Capture the cell that displays the provided text and extract its (x, y) central coordinate. 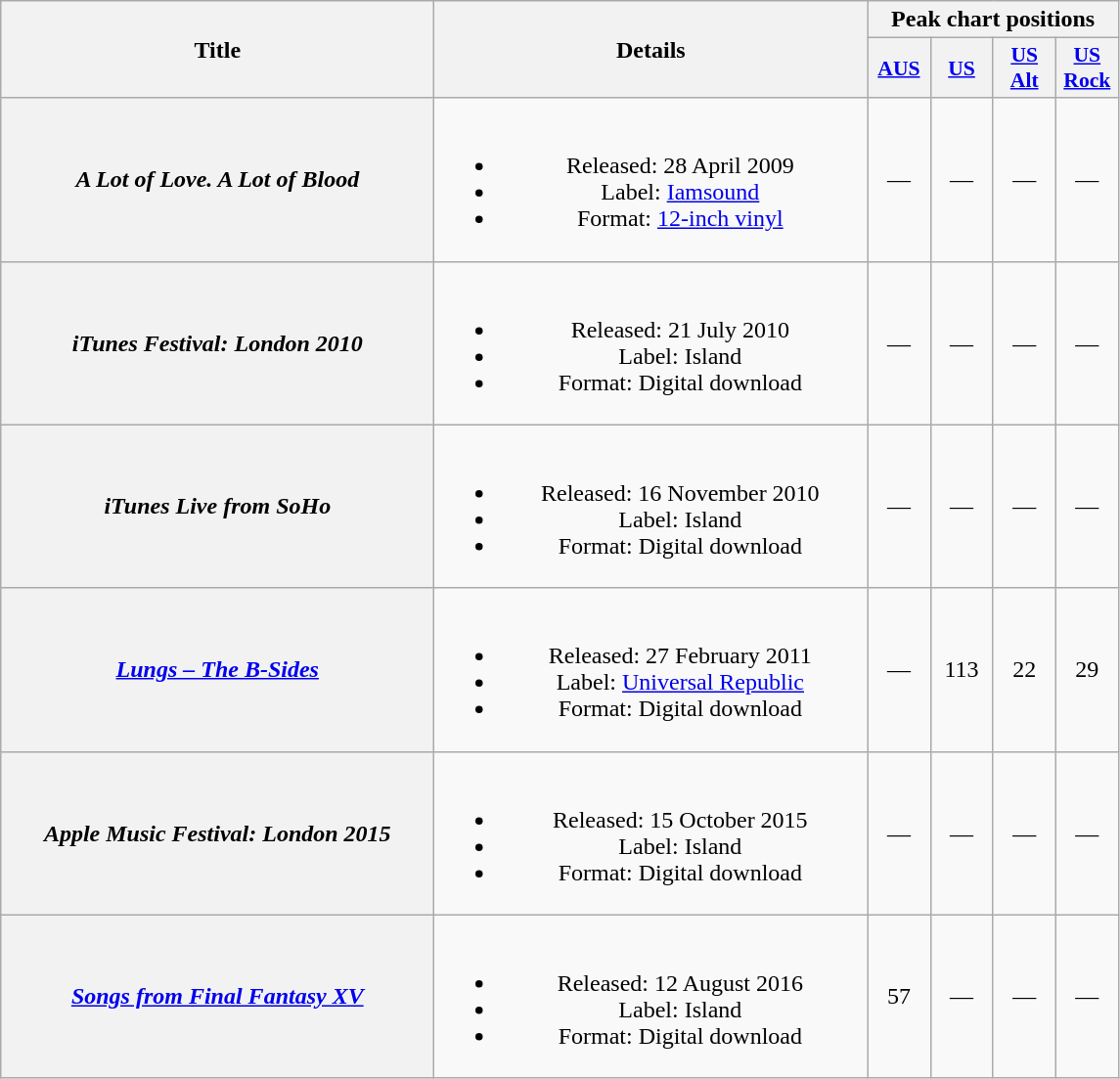
Released: 16 November 2010Label: IslandFormat: Digital download (651, 507)
Peak chart positions (993, 20)
113 (962, 669)
Songs from Final Fantasy XV (217, 996)
Lungs – The B-Sides (217, 669)
Released: 28 April 2009Label: IamsoundFormat: 12-inch vinyl (651, 180)
Released: 12 August 2016Label: IslandFormat: Digital download (651, 996)
29 (1087, 669)
iTunes Live from SoHo (217, 507)
US (962, 68)
Released: 27 February 2011Label: Universal RepublicFormat: Digital download (651, 669)
AUS (899, 68)
Released: 21 July 2010Label: IslandFormat: Digital download (651, 342)
Title (217, 49)
iTunes Festival: London 2010 (217, 342)
USRock (1087, 68)
USAlt (1024, 68)
22 (1024, 669)
Apple Music Festival: London 2015 (217, 833)
57 (899, 996)
A Lot of Love. A Lot of Blood (217, 180)
Released: 15 October 2015Label: IslandFormat: Digital download (651, 833)
Details (651, 49)
